From the cell containing the given text, extract its center point as [x, y] coordinate. 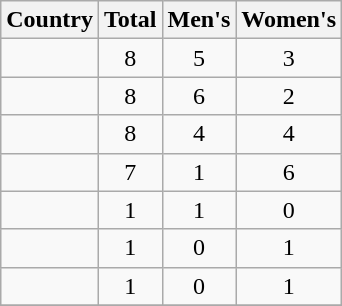
Total [130, 20]
Country [50, 20]
Women's [289, 20]
2 [289, 96]
7 [130, 172]
3 [289, 58]
5 [199, 58]
Men's [199, 20]
